Pinpoint the cell where the given text exists, returning its (X, Y) midpoint coordinate. 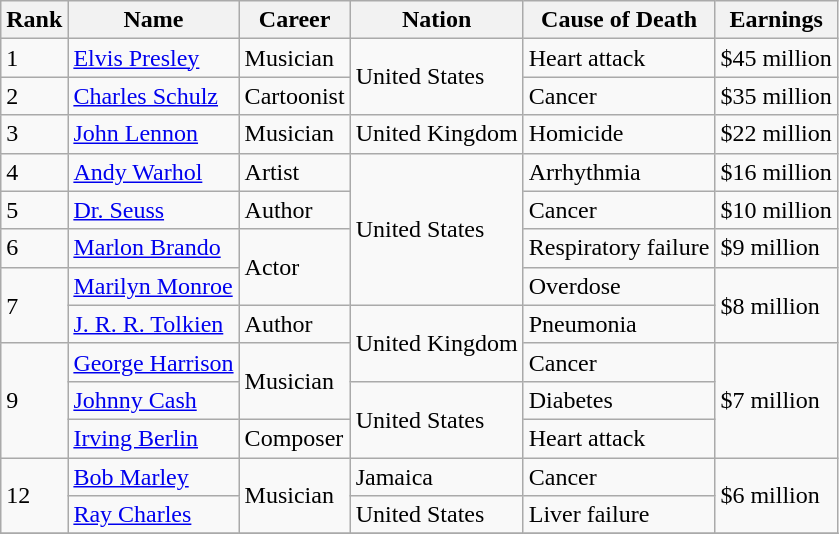
Respiratory failure (619, 248)
Earnings (776, 20)
Johnny Cash (154, 400)
$6 million (776, 496)
John Lennon (154, 134)
Cause of Death (619, 20)
Artist (294, 172)
Dr. Seuss (154, 210)
Actor (294, 267)
$9 million (776, 248)
$16 million (776, 172)
Cartoonist (294, 96)
Homicide (619, 134)
4 (34, 172)
Nation (436, 20)
Arrhythmia (619, 172)
Marilyn Monroe (154, 286)
Ray Charles (154, 515)
12 (34, 496)
1 (34, 58)
George Harrison (154, 362)
Bob Marley (154, 477)
Diabetes (619, 400)
5 (34, 210)
$8 million (776, 305)
2 (34, 96)
6 (34, 248)
Jamaica (436, 477)
Rank (34, 20)
7 (34, 305)
Liver failure (619, 515)
Elvis Presley (154, 58)
$7 million (776, 400)
$22 million (776, 134)
Charles Schulz (154, 96)
Pneumonia (619, 324)
Overdose (619, 286)
Career (294, 20)
9 (34, 400)
Irving Berlin (154, 438)
Name (154, 20)
$10 million (776, 210)
Marlon Brando (154, 248)
$45 million (776, 58)
$35 million (776, 96)
Composer (294, 438)
J. R. R. Tolkien (154, 324)
3 (34, 134)
Andy Warhol (154, 172)
